Detect which cell encompasses the target text, then output its (X, Y) center coordinate. 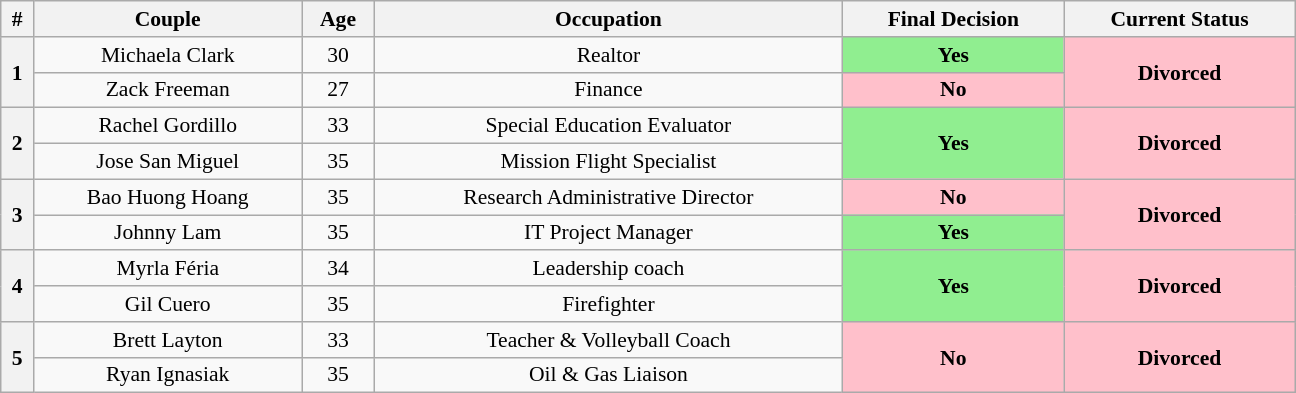
Occupation (608, 19)
Current Status (1180, 19)
Rachel Gordillo (168, 126)
Brett Layton (168, 340)
Teacher & Volleyball Coach (608, 340)
Oil & Gas Liaison (608, 375)
4 (18, 286)
Mission Flight Specialist (608, 162)
Zack Freeman (168, 90)
# (18, 19)
Bao Huong Hoang (168, 197)
27 (338, 90)
1 (18, 72)
Myrla Féria (168, 269)
Final Decision (954, 19)
5 (18, 358)
Jose San Miguel (168, 162)
Finance (608, 90)
Realtor (608, 55)
Couple (168, 19)
Special Education Evaluator (608, 126)
2 (18, 144)
IT Project Manager (608, 233)
30 (338, 55)
Gil Cuero (168, 304)
Ryan Ignasiak (168, 375)
Research Administrative Director (608, 197)
Age (338, 19)
Firefighter (608, 304)
Johnny Lam (168, 233)
34 (338, 269)
3 (18, 214)
Leadership coach (608, 269)
Michaela Clark (168, 55)
